Provide the [x, y] coordinate of the cell's center where the given text is located.  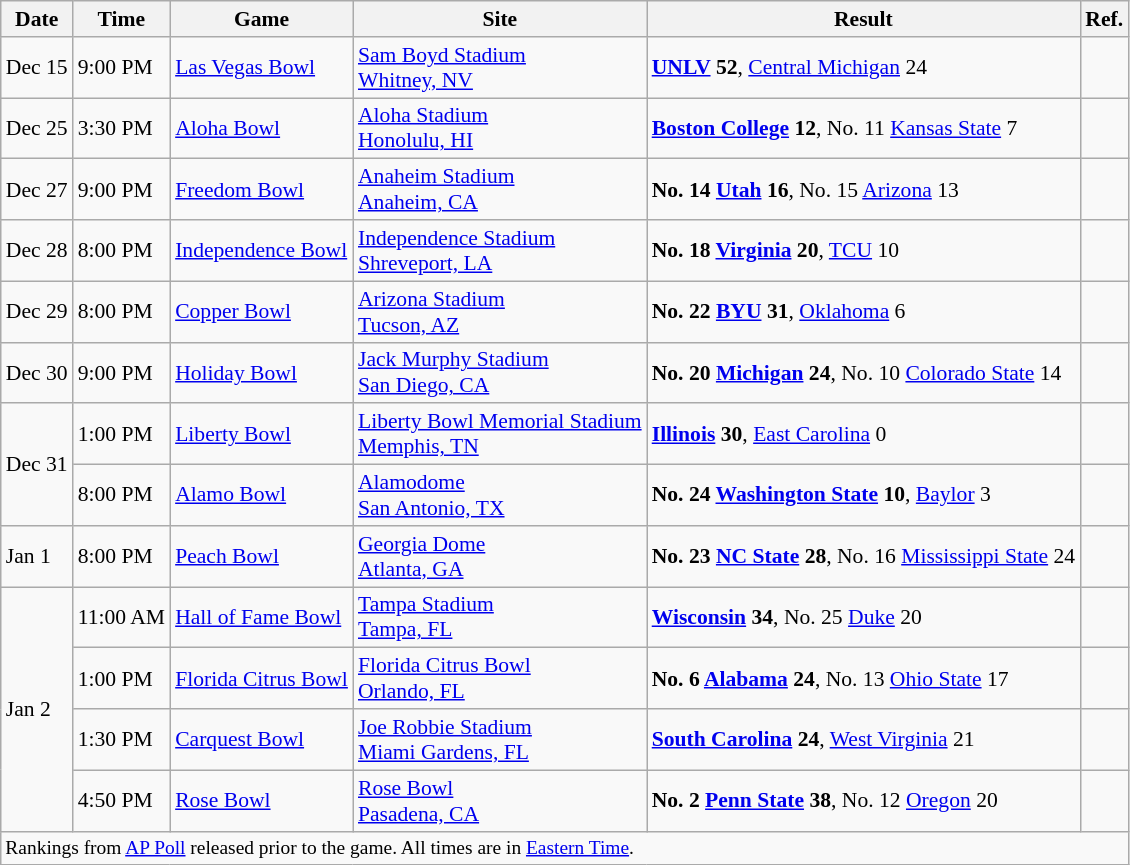
AlamodomeSan Antonio, TX [500, 496]
Las Vegas Bowl [262, 68]
Time [122, 19]
Joe Robbie StadiumMiami Gardens, FL [500, 740]
Dec 31 [37, 465]
Rose BowlPasadena, CA [500, 800]
No. 23 NC State 28, No. 16 Mississippi State 24 [864, 556]
Boston College 12, No. 11 Kansas State 7 [864, 128]
South Carolina 24, West Virginia 21 [864, 740]
Georgia DomeAtlanta, GA [500, 556]
Ref. [1104, 19]
Tampa StadiumTampa, FL [500, 618]
Arizona StadiumTucson, AZ [500, 312]
Date [37, 19]
Site [500, 19]
Florida Citrus BowlOrlando, FL [500, 678]
Hall of Fame Bowl [262, 618]
Dec 29 [37, 312]
Dec 25 [37, 128]
Anaheim StadiumAnaheim, CA [500, 190]
Alamo Bowl [262, 496]
No. 14 Utah 16, No. 15 Arizona 13 [864, 190]
Independence Bowl [262, 250]
Peach Bowl [262, 556]
Result [864, 19]
Jan 1 [37, 556]
No. 2 Penn State 38, No. 12 Oregon 20 [864, 800]
Dec 30 [37, 372]
Rankings from AP Poll released prior to the game. All times are in Eastern Time. [564, 848]
Dec 27 [37, 190]
Holiday Bowl [262, 372]
4:50 PM [122, 800]
Aloha StadiumHonolulu, HI [500, 128]
Illinois 30, East Carolina 0 [864, 434]
Carquest Bowl [262, 740]
Dec 28 [37, 250]
Dec 15 [37, 68]
Aloha Bowl [262, 128]
No. 6 Alabama 24, No. 13 Ohio State 17 [864, 678]
Jack Murphy StadiumSan Diego, CA [500, 372]
Independence StadiumShreveport, LA [500, 250]
No. 20 Michigan 24, No. 10 Colorado State 14 [864, 372]
No. 24 Washington State 10, Baylor 3 [864, 496]
Liberty Bowl Memorial StadiumMemphis, TN [500, 434]
No. 18 Virginia 20, TCU 10 [864, 250]
Jan 2 [37, 709]
Copper Bowl [262, 312]
No. 22 BYU 31, Oklahoma 6 [864, 312]
Florida Citrus Bowl [262, 678]
Game [262, 19]
Wisconsin 34, No. 25 Duke 20 [864, 618]
1:30 PM [122, 740]
Rose Bowl [262, 800]
11:00 AM [122, 618]
Freedom Bowl [262, 190]
3:30 PM [122, 128]
Liberty Bowl [262, 434]
UNLV 52, Central Michigan 24 [864, 68]
Sam Boyd StadiumWhitney, NV [500, 68]
